Scan for the cell matching the given text and deliver its (x, y) coordinate at center. 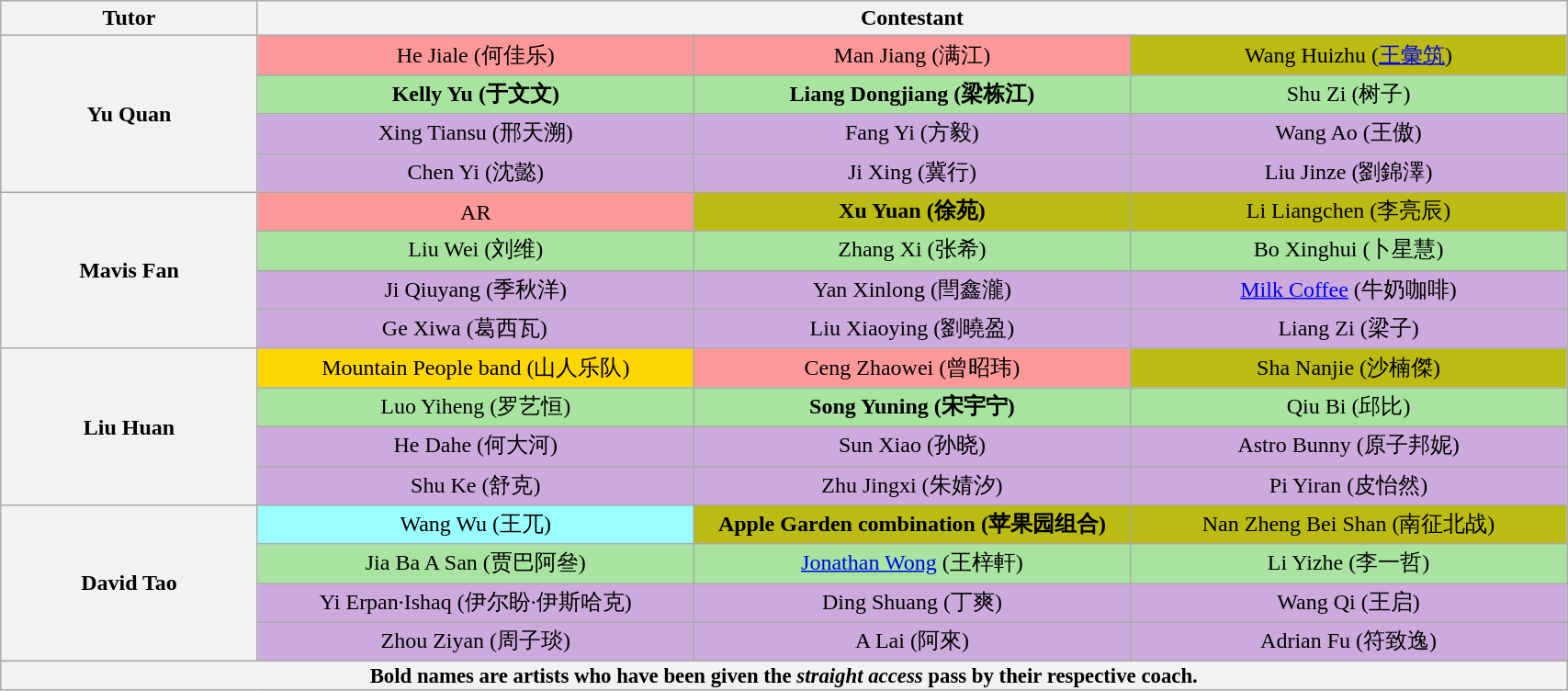
Sha Nanjie (沙楠傑) (1348, 368)
Ding Shuang (丁爽) (911, 603)
Xu Yuan (徐苑) (911, 211)
He Dahe (何大河) (476, 447)
Zhu Jingxi (朱婧汐) (911, 485)
Liu Jinze (劉錦澤) (1348, 173)
Bold names are artists who have been given the straight access pass by their respective coach. (784, 676)
Milk Coffee (牛奶咖啡) (1348, 290)
Liang Zi (梁子) (1348, 329)
Liu Xiaoying (劉曉盈) (911, 329)
Mavis Fan (129, 270)
Adrian Fu (符致逸) (1348, 641)
Wang Huizhu (王彙筑) (1348, 55)
Zhou Ziyan (周子琰) (476, 641)
Apple Garden combination (苹果园组合) (911, 526)
Fang Yi (方毅) (911, 134)
Ge Xiwa (葛西瓦) (476, 329)
He Jiale (何佳乐) (476, 55)
Contestant (911, 18)
Jia Ba A San (贾巴阿叄) (476, 564)
Chen Yi (沈懿) (476, 173)
Sun Xiao (孙晓) (911, 447)
Shu Ke (舒克) (476, 485)
Wang Ao (王傲) (1348, 134)
Nan Zheng Bei Shan (南征北战) (1348, 526)
Luo Yiheng (罗艺恒) (476, 408)
Kelly Yu (于文文) (476, 94)
Yi Erpan·Ishaq (伊尔盼·伊斯哈克) (476, 603)
Li Yizhe (李一哲) (1348, 564)
Yan Xinlong (閆鑫瀧) (911, 290)
Mountain People band (山人乐队) (476, 368)
Li Liangchen (李亮辰) (1348, 211)
Ji Qiuyang (季秋洋) (476, 290)
Bo Xinghui (卜星慧) (1348, 252)
Qiu Bi (邱比) (1348, 408)
Wang Wu (王兀) (476, 526)
Pi Yiran (皮怡然) (1348, 485)
Song Yuning (宋宇宁) (911, 408)
Astro Bunny (原子邦妮) (1348, 447)
Ji Xing (冀行) (911, 173)
Tutor (129, 18)
Zhang Xi (张希) (911, 252)
Jonathan Wong (王梓軒) (911, 564)
Xing Tiansu (邢天溯) (476, 134)
AR (476, 211)
Liu Wei (刘维) (476, 252)
Ceng Zhaowei (曾昭玮) (911, 368)
Yu Quan (129, 114)
Liu Huan (129, 426)
Man Jiang (满江) (911, 55)
A Lai (阿來) (911, 641)
David Tao (129, 583)
Wang Qi (王启) (1348, 603)
Liang Dongjiang (梁栋江) (911, 94)
Shu Zi (树子) (1348, 94)
